Detect which cell encompasses the target text, then output its (X, Y) center coordinate. 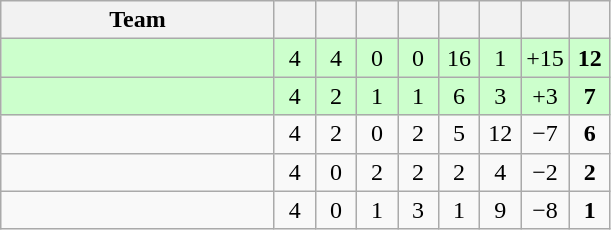
−7 (546, 134)
Team (138, 20)
5 (460, 134)
7 (590, 96)
9 (500, 210)
+15 (546, 58)
−8 (546, 210)
16 (460, 58)
+3 (546, 96)
−2 (546, 172)
